Return the [X, Y] coordinate for the center point of the cell that contains the specified text.  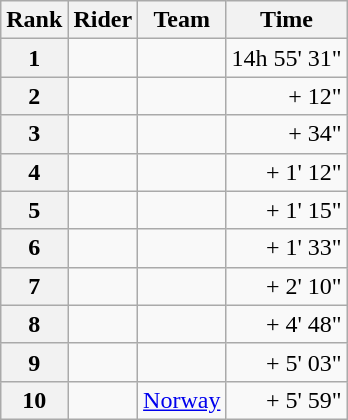
Norway [182, 400]
+ 5' 59" [286, 400]
+ 4' 48" [286, 324]
+ 1' 15" [286, 210]
Team [182, 20]
1 [34, 58]
2 [34, 96]
3 [34, 134]
+ 1' 12" [286, 172]
14h 55' 31" [286, 58]
Time [286, 20]
7 [34, 286]
10 [34, 400]
8 [34, 324]
+ 34" [286, 134]
Rider [103, 20]
Rank [34, 20]
+ 12" [286, 96]
+ 5' 03" [286, 362]
+ 2' 10" [286, 286]
9 [34, 362]
4 [34, 172]
6 [34, 248]
+ 1' 33" [286, 248]
5 [34, 210]
